Extract the [X, Y] coordinate from the center of the cell holding the provided text.  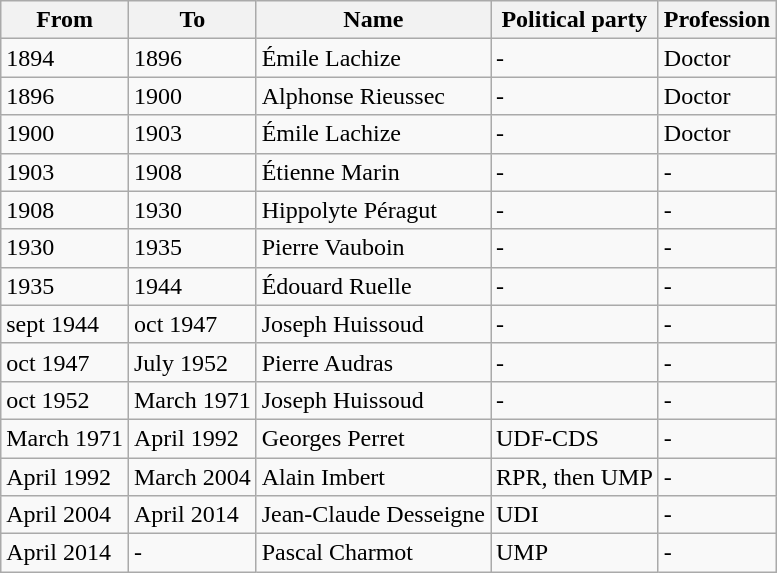
Pierre Audras [373, 362]
Pierre Vauboin [373, 248]
RPR, then UMP [574, 477]
Georges Perret [373, 438]
Pascal Charmot [373, 553]
Étienne Marin [373, 172]
From [65, 20]
oct 1952 [65, 400]
UDF-CDS [574, 438]
UMP [574, 553]
UDI [574, 515]
Édouard Ruelle [373, 286]
Name [373, 20]
March 2004 [192, 477]
July 1952 [192, 362]
sept 1944 [65, 324]
1944 [192, 286]
1894 [65, 58]
Political party [574, 20]
Alain Imbert [373, 477]
Hippolyte Péragut [373, 210]
Alphonse Rieussec [373, 96]
Jean-Claude Desseigne [373, 515]
To [192, 20]
April 2004 [65, 515]
Profession [716, 20]
